Search for the cell housing the specified text and yield its (x, y) center coordinate. 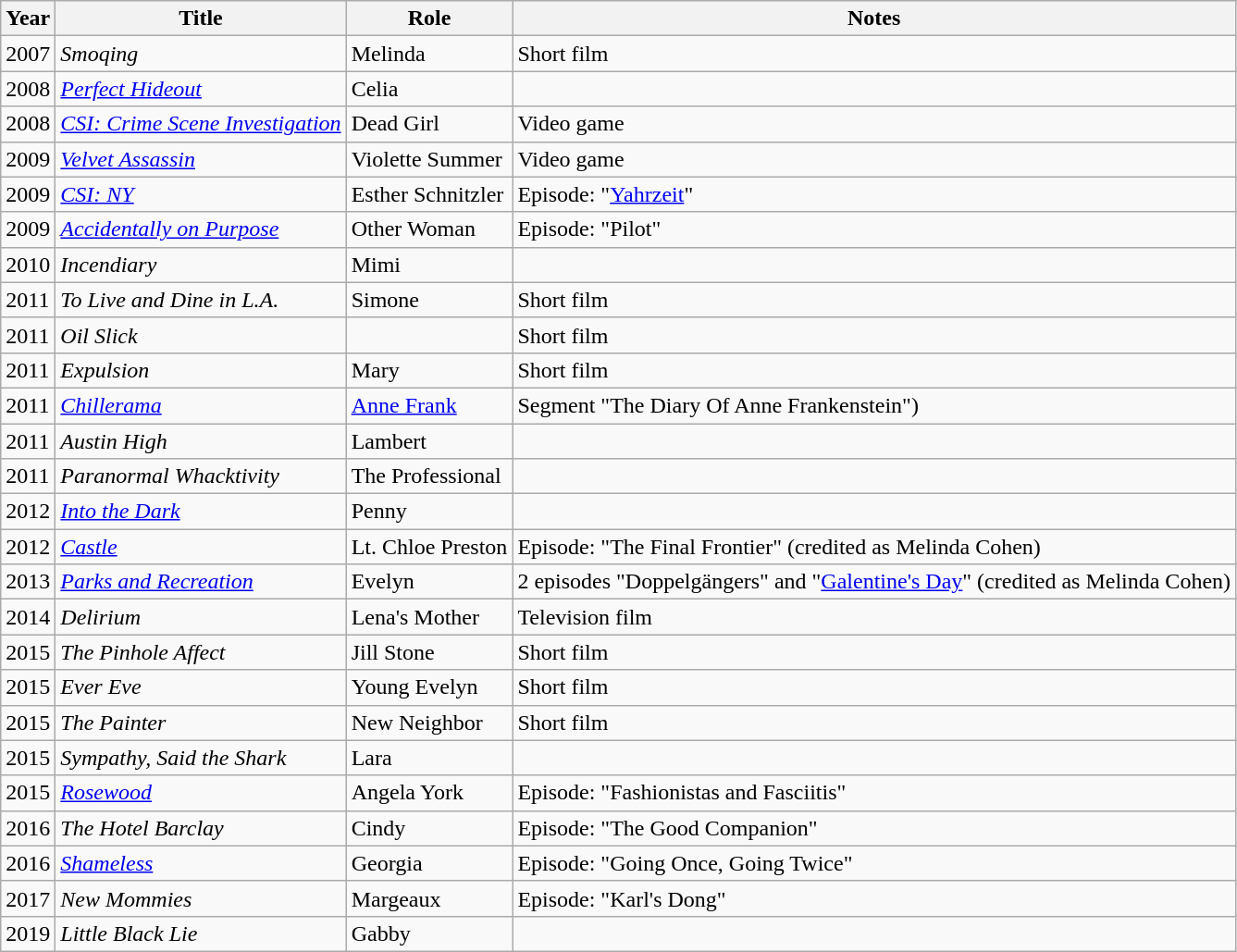
Role (429, 19)
Incendiary (201, 265)
Paranormal Whacktivity (201, 476)
Episode: "Yahrzeit" (874, 194)
2014 (28, 617)
Episode: "Karl's Dong" (874, 898)
Georgia (429, 863)
2013 (28, 582)
Lt. Chloe Preston (429, 547)
New Neighbor (429, 723)
Delirium (201, 617)
Penny (429, 512)
2017 (28, 898)
Perfect Hideout (201, 89)
Sympathy, Said the Shark (201, 758)
Velvet Assassin (201, 159)
Accidentally on Purpose (201, 229)
Oil Slick (201, 335)
Young Evelyn (429, 687)
Rosewood (201, 793)
Austin High (201, 441)
Esther Schnitzler (429, 194)
2 episodes "Doppelgängers" and "Galentine's Day" (credited as Melinda Cohen) (874, 582)
CSI: NY (201, 194)
2010 (28, 265)
Parks and Recreation (201, 582)
Title (201, 19)
The Professional (429, 476)
Cindy (429, 828)
Year (28, 19)
Jill Stone (429, 652)
New Mommies (201, 898)
Anne Frank (429, 405)
Evelyn (429, 582)
Expulsion (201, 370)
Little Black Lie (201, 933)
Angela York (429, 793)
Television film (874, 617)
2007 (28, 54)
2019 (28, 933)
Episode: "The Good Companion" (874, 828)
Chillerama (201, 405)
Shameless (201, 863)
CSI: Crime Scene Investigation (201, 124)
Smoqing (201, 54)
Castle (201, 547)
Other Woman (429, 229)
Dead Girl (429, 124)
Margeaux (429, 898)
Into the Dark (201, 512)
Lena's Mother (429, 617)
Episode: "Fashionistas and Fasciitis" (874, 793)
The Painter (201, 723)
Segment "The Diary Of Anne Frankenstein") (874, 405)
To Live and Dine in L.A. (201, 300)
Lambert (429, 441)
Mary (429, 370)
Celia (429, 89)
Simone (429, 300)
Ever Eve (201, 687)
Violette Summer (429, 159)
Mimi (429, 265)
Gabby (429, 933)
Melinda (429, 54)
Notes (874, 19)
The Hotel Barclay (201, 828)
Lara (429, 758)
Episode: "Pilot" (874, 229)
Episode: "Going Once, Going Twice" (874, 863)
Episode: "The Final Frontier" (credited as Melinda Cohen) (874, 547)
The Pinhole Affect (201, 652)
